Capture the cell that displays the provided text and extract its [x, y] central coordinate. 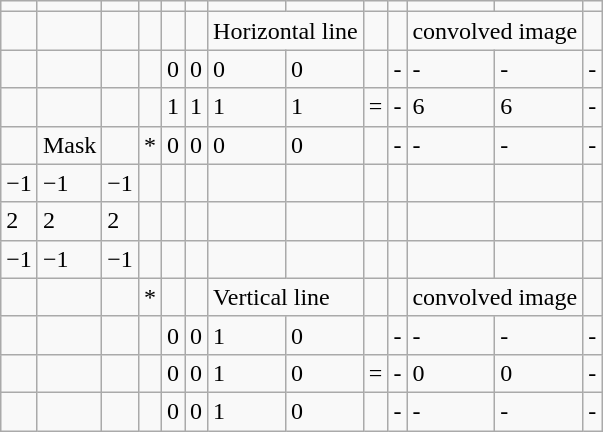
Horizontal line [286, 31]
Mask [69, 145]
Vertical line [286, 297]
